Return the [X, Y] coordinate for the center point of the cell that contains the specified text.  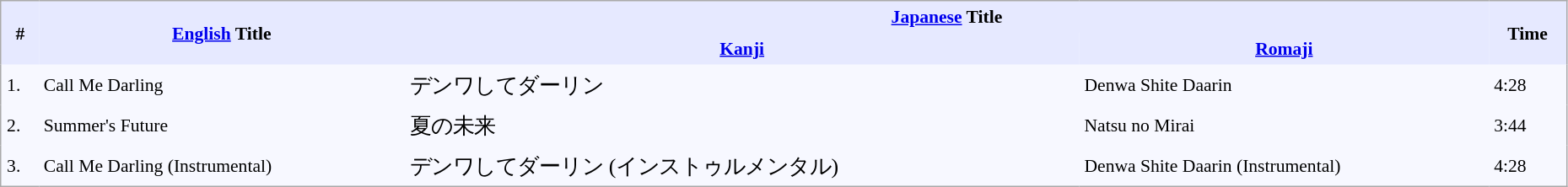
1. [19, 84]
English Title [222, 33]
3:44 [1528, 125]
Time [1528, 33]
デンワしてダーリン (インストゥルメンタル) [742, 165]
Romaji [1285, 49]
Kanji [742, 49]
Summer's Future [222, 125]
デンワしてダーリン [742, 84]
Denwa Shite Daarin (Instrumental) [1285, 165]
Denwa Shite Daarin [1285, 84]
# [19, 33]
Natsu no Mirai [1285, 125]
Call Me Darling [222, 84]
Japanese Title [946, 17]
2. [19, 125]
Call Me Darling (Instrumental) [222, 165]
夏の未来 [742, 125]
3. [19, 165]
